Search for the cell housing the specified text and yield its [X, Y] center coordinate. 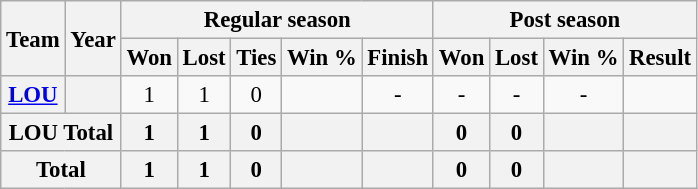
Total [61, 170]
Finish [398, 58]
Post season [564, 20]
Team [33, 38]
Ties [256, 58]
Result [660, 58]
Regular season [277, 20]
LOU Total [61, 133]
Year [93, 38]
LOU [33, 95]
